Capture the cell that displays the provided text and extract its [x, y] central coordinate. 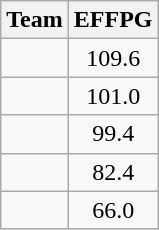
109.6 [113, 58]
101.0 [113, 96]
99.4 [113, 134]
Team [35, 20]
66.0 [113, 210]
EFFPG [113, 20]
82.4 [113, 172]
